For the text-containing cell, return its midpoint in (X, Y) coordinate format. 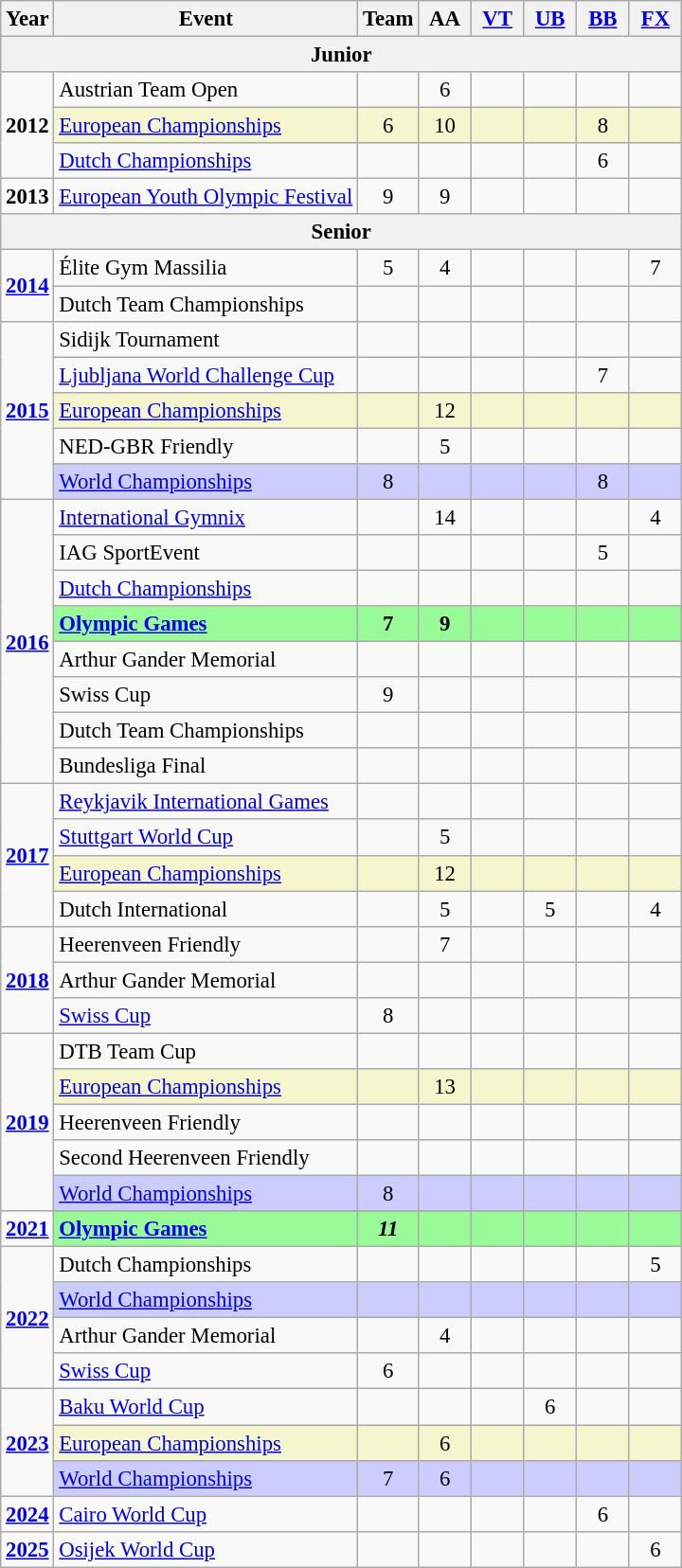
2021 (27, 1229)
2023 (27, 1443)
Event (206, 19)
Senior (341, 232)
IAG SportEvent (206, 553)
11 (388, 1229)
NED-GBR Friendly (206, 446)
10 (445, 126)
2016 (27, 642)
Cairo World Cup (206, 1514)
Junior (341, 55)
UB (550, 19)
BB (603, 19)
International Gymnix (206, 517)
2015 (27, 410)
2025 (27, 1549)
Dutch International (206, 909)
2014 (27, 286)
Second Heerenveen Friendly (206, 1158)
Sidijk Tournament (206, 339)
2013 (27, 197)
2024 (27, 1514)
14 (445, 517)
2022 (27, 1318)
FX (655, 19)
European Youth Olympic Festival (206, 197)
Ljubljana World Challenge Cup (206, 375)
Team (388, 19)
2019 (27, 1122)
Bundesliga Final (206, 766)
2017 (27, 855)
13 (445, 1087)
2012 (27, 125)
DTB Team Cup (206, 1051)
2018 (27, 979)
Austrian Team Open (206, 90)
Stuttgart World Cup (206, 838)
Reykjavik International Games (206, 802)
Osijek World Cup (206, 1549)
Baku World Cup (206, 1407)
Élite Gym Massilia (206, 268)
AA (445, 19)
VT (497, 19)
Year (27, 19)
